Find where the given text appears and provide that cell's center as (x, y) coordinate. 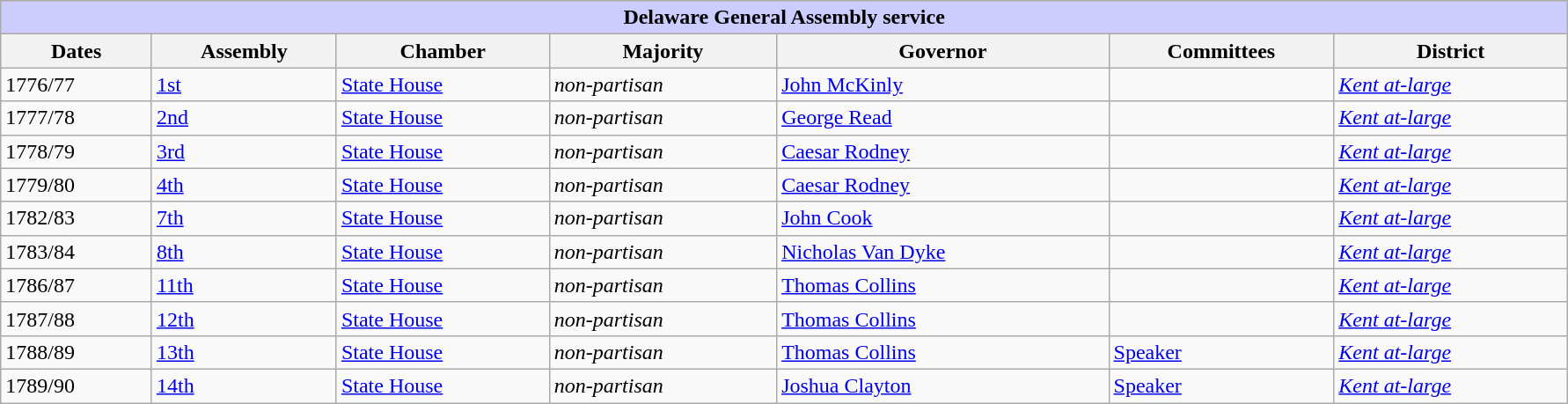
1788/89 (77, 352)
7th (244, 218)
11th (244, 285)
13th (244, 352)
8th (244, 252)
Governor (943, 51)
1786/87 (77, 285)
Joshua Clayton (943, 386)
Nicholas Van Dyke (943, 252)
Majority (663, 51)
3rd (244, 151)
1777/78 (77, 118)
1782/83 (77, 218)
Chamber (443, 51)
Committees (1221, 51)
1787/88 (77, 319)
Assembly (244, 51)
John Cook (943, 218)
1779/80 (77, 185)
1776/77 (77, 84)
4th (244, 185)
John McKinly (943, 84)
12th (244, 319)
1st (244, 84)
14th (244, 386)
1783/84 (77, 252)
1778/79 (77, 151)
District (1451, 51)
Dates (77, 51)
2nd (244, 118)
George Read (943, 118)
1789/90 (77, 386)
Delaware General Assembly service (785, 18)
